Return [X, Y] of the center of cell containing provided text 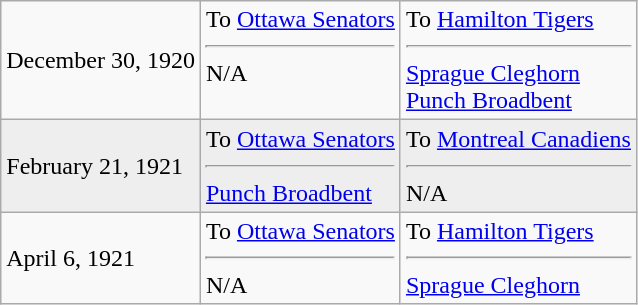
February 21, 1921 [101, 166]
To Montreal CanadiensN/A [518, 166]
To Hamilton TigersSprague Cleghorn [518, 258]
To Ottawa SenatorsPunch Broadbent [300, 166]
April 6, 1921 [101, 258]
To Hamilton TigersSprague CleghornPunch Broadbent [518, 60]
December 30, 1920 [101, 60]
